Find where the given text appears and provide that cell's center as [x, y] coordinate. 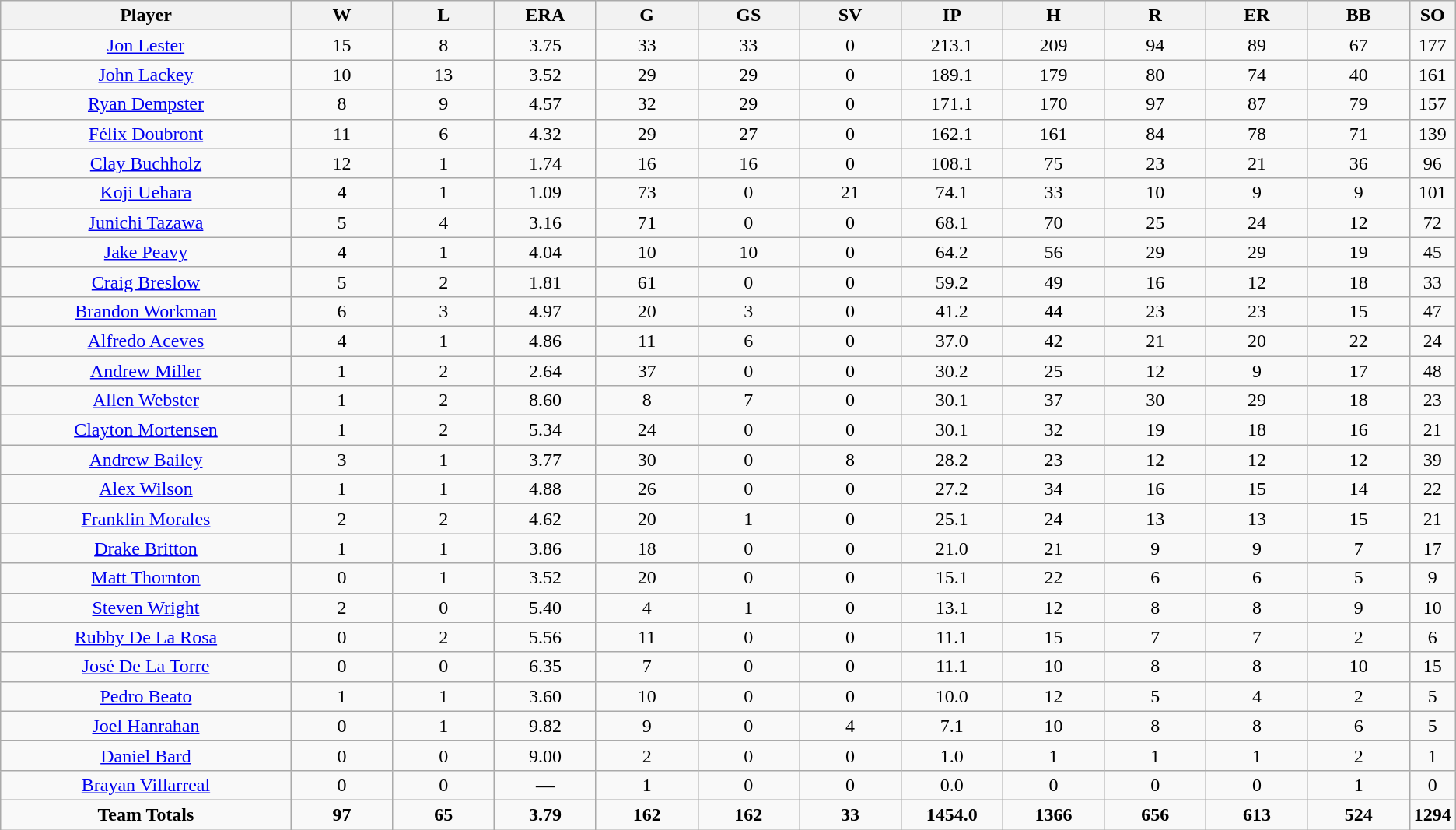
W [342, 16]
Player [146, 16]
Jon Lester [146, 45]
Team Totals [146, 814]
Brayan Villarreal [146, 785]
1454.0 [952, 814]
41.2 [952, 311]
1.81 [546, 282]
65 [443, 814]
30.2 [952, 371]
L [443, 16]
Brandon Workman [146, 311]
1366 [1053, 814]
80 [1156, 75]
171.1 [952, 104]
ERA [546, 16]
1294 [1433, 814]
45 [1433, 252]
13.1 [952, 608]
64.2 [952, 252]
67 [1358, 45]
78 [1257, 134]
4.97 [546, 311]
Rubby De La Rosa [146, 637]
José De La Torre [146, 667]
36 [1358, 163]
IP [952, 16]
6.35 [546, 667]
213.1 [952, 45]
Clay Buchholz [146, 163]
61 [647, 282]
49 [1053, 282]
Félix Doubront [146, 134]
BB [1358, 16]
Clayton Mortensen [146, 430]
39 [1433, 460]
4.88 [546, 489]
Jake Peavy [146, 252]
Steven Wright [146, 608]
14 [1358, 489]
42 [1053, 341]
4.04 [546, 252]
R [1156, 16]
Craig Breslow [146, 282]
79 [1358, 104]
3.75 [546, 45]
SO [1433, 16]
4.62 [546, 519]
74.1 [952, 193]
94 [1156, 45]
5.34 [546, 430]
John Lackey [146, 75]
25.1 [952, 519]
3.86 [546, 548]
34 [1053, 489]
613 [1257, 814]
Matt Thornton [146, 578]
3.60 [546, 696]
3.16 [546, 222]
656 [1156, 814]
Joel Hanrahan [146, 726]
9.00 [546, 755]
170 [1053, 104]
Koji Uehara [146, 193]
27.2 [952, 489]
5.40 [546, 608]
209 [1053, 45]
27 [748, 134]
139 [1433, 134]
Ryan Dempster [146, 104]
73 [647, 193]
28.2 [952, 460]
524 [1358, 814]
Franklin Morales [146, 519]
4.57 [546, 104]
75 [1053, 163]
0.0 [952, 785]
5.56 [546, 637]
Junichi Tazawa [146, 222]
48 [1433, 371]
9.82 [546, 726]
3.77 [546, 460]
72 [1433, 222]
40 [1358, 75]
8.60 [546, 401]
4.86 [546, 341]
70 [1053, 222]
Pedro Beato [146, 696]
Andrew Miller [146, 371]
1.0 [952, 755]
108.1 [952, 163]
H [1053, 16]
1.09 [546, 193]
101 [1433, 193]
— [546, 785]
162.1 [952, 134]
37.0 [952, 341]
ER [1257, 16]
44 [1053, 311]
10.0 [952, 696]
56 [1053, 252]
47 [1433, 311]
Allen Webster [146, 401]
Daniel Bard [146, 755]
7.1 [952, 726]
157 [1433, 104]
26 [647, 489]
96 [1433, 163]
2.64 [546, 371]
Alfredo Aceves [146, 341]
87 [1257, 104]
GS [748, 16]
84 [1156, 134]
177 [1433, 45]
4.32 [546, 134]
Drake Britton [146, 548]
189.1 [952, 75]
15.1 [952, 578]
74 [1257, 75]
3.79 [546, 814]
Alex Wilson [146, 489]
21.0 [952, 548]
1.74 [546, 163]
179 [1053, 75]
Andrew Bailey [146, 460]
89 [1257, 45]
68.1 [952, 222]
SV [851, 16]
59.2 [952, 282]
G [647, 16]
